For the text-containing cell, return its midpoint in [x, y] coordinate format. 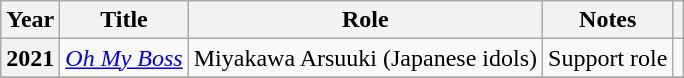
Oh My Boss [124, 58]
Year [30, 20]
2021 [30, 58]
Miyakawa Arsuuki (Japanese idols) [365, 58]
Title [124, 20]
Support role [608, 58]
Role [365, 20]
Notes [608, 20]
